Pinpoint the cell where the given text exists, returning its [x, y] midpoint coordinate. 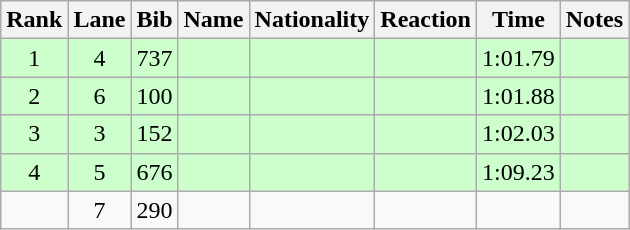
100 [154, 96]
1:01.88 [519, 96]
7 [100, 210]
Bib [154, 20]
1 [34, 58]
2 [34, 96]
5 [100, 172]
737 [154, 58]
676 [154, 172]
Rank [34, 20]
290 [154, 210]
Reaction [426, 20]
Lane [100, 20]
1:09.23 [519, 172]
1:01.79 [519, 58]
1:02.03 [519, 134]
Time [519, 20]
152 [154, 134]
Nationality [312, 20]
Name [214, 20]
6 [100, 96]
Notes [594, 20]
